Find where the given text appears and provide that cell's center as [X, Y] coordinate. 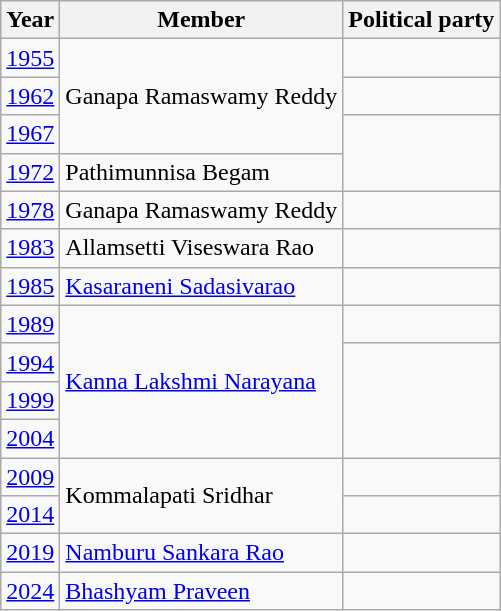
1999 [30, 400]
1972 [30, 172]
Kasaraneni Sadasivarao [202, 286]
1994 [30, 362]
Member [202, 20]
2009 [30, 477]
2014 [30, 515]
1978 [30, 210]
1983 [30, 248]
Pathimunnisa Begam [202, 172]
1989 [30, 324]
2004 [30, 438]
Bhashyam Praveen [202, 591]
Political party [422, 20]
1985 [30, 286]
2019 [30, 553]
1962 [30, 96]
2024 [30, 591]
1955 [30, 58]
Kanna Lakshmi Narayana [202, 381]
Namburu Sankara Rao [202, 553]
1967 [30, 134]
Kommalapati Sridhar [202, 496]
Year [30, 20]
Allamsetti Viseswara Rao [202, 248]
